Extract the [X, Y] coordinate from the center of the cell holding the provided text.  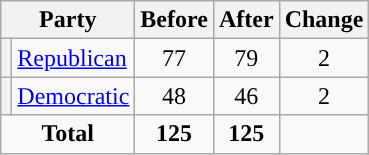
77 [174, 58]
After [246, 20]
46 [246, 96]
Democratic [74, 96]
48 [174, 96]
79 [246, 58]
Total [68, 134]
Before [174, 20]
Republican [74, 58]
Change [324, 20]
Party [68, 20]
